Extract the [X, Y] coordinate from the center of the cell holding the provided text.  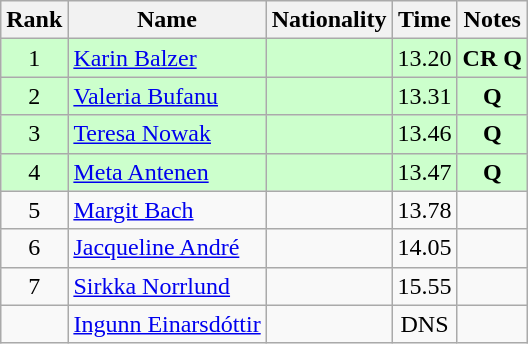
DNS [424, 324]
3 [34, 134]
Teresa Nowak [167, 134]
5 [34, 210]
13.78 [424, 210]
6 [34, 248]
Time [424, 20]
Nationality [329, 20]
Valeria Bufanu [167, 96]
Notes [492, 20]
Margit Bach [167, 210]
Rank [34, 20]
15.55 [424, 286]
2 [34, 96]
4 [34, 172]
7 [34, 286]
Ingunn Einarsdóttir [167, 324]
13.47 [424, 172]
13.20 [424, 58]
Sirkka Norrlund [167, 286]
Karin Balzer [167, 58]
CR Q [492, 58]
Meta Antenen [167, 172]
13.31 [424, 96]
1 [34, 58]
14.05 [424, 248]
Name [167, 20]
13.46 [424, 134]
Jacqueline André [167, 248]
